For the text-containing cell, return its midpoint in (x, y) coordinate format. 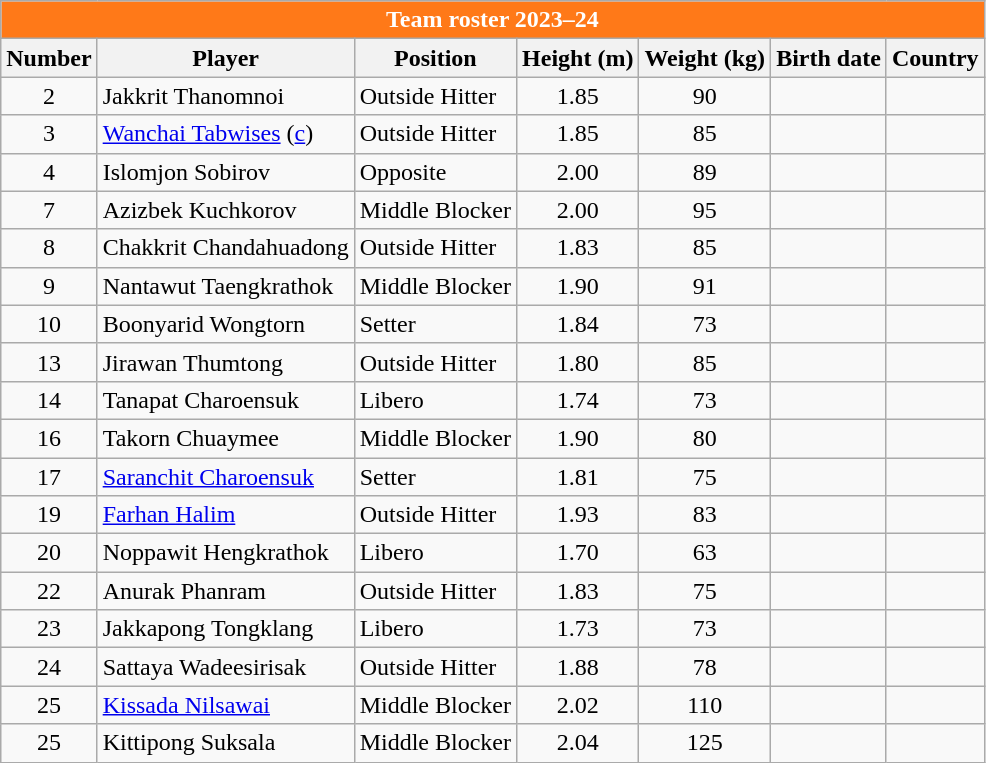
Azizbek Kuchkorov (226, 210)
19 (49, 515)
3 (49, 134)
Wanchai Tabwises (c) (226, 134)
Player (226, 58)
Farhan Halim (226, 515)
Opposite (435, 172)
125 (705, 743)
Height (m) (578, 58)
Nantawut Taengkrathok (226, 286)
4 (49, 172)
1.74 (578, 400)
1.84 (578, 324)
95 (705, 210)
2.02 (578, 705)
89 (705, 172)
110 (705, 705)
80 (705, 438)
91 (705, 286)
Tanapat Charoensuk (226, 400)
16 (49, 438)
8 (49, 248)
2 (49, 96)
Jakkrit Thanomnoi (226, 96)
83 (705, 515)
Takorn Chuaymee (226, 438)
13 (49, 362)
Number (49, 58)
7 (49, 210)
10 (49, 324)
Saranchit Charoensuk (226, 477)
Kissada Nilsawai (226, 705)
63 (705, 553)
Jakkapong Tongklang (226, 629)
Team roster 2023–24 (492, 20)
14 (49, 400)
Islomjon Sobirov (226, 172)
24 (49, 667)
Boonyarid Wongtorn (226, 324)
Birth date (829, 58)
9 (49, 286)
Sattaya Wadeesirisak (226, 667)
Weight (kg) (705, 58)
1.81 (578, 477)
22 (49, 591)
Noppawit Hengkrathok (226, 553)
Kittipong Suksala (226, 743)
90 (705, 96)
17 (49, 477)
Position (435, 58)
23 (49, 629)
1.80 (578, 362)
2.04 (578, 743)
78 (705, 667)
Anurak Phanram (226, 591)
1.73 (578, 629)
Country (935, 58)
1.93 (578, 515)
Chakkrit Chandahuadong (226, 248)
1.88 (578, 667)
20 (49, 553)
Jirawan Thumtong (226, 362)
1.70 (578, 553)
